Pinpoint the cell where the given text exists, returning its [X, Y] midpoint coordinate. 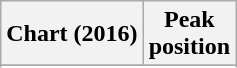
Peakposition [189, 34]
Chart (2016) [72, 34]
